Search for the cell housing the specified text and yield its [X, Y] center coordinate. 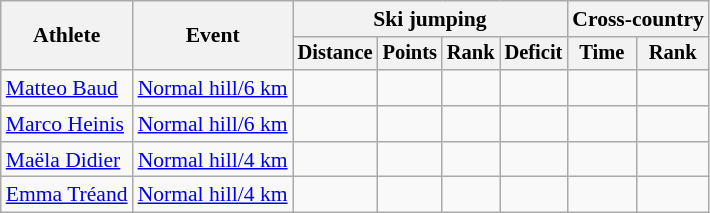
Ski jumping [430, 19]
Distance [336, 54]
Event [213, 36]
Matteo Baud [67, 88]
Cross-country [638, 19]
Points [410, 54]
Maëla Didier [67, 160]
Marco Heinis [67, 124]
Emma Tréand [67, 195]
Athlete [67, 36]
Deficit [534, 54]
Time [602, 54]
